Find where the given text appears and provide that cell's center as [x, y] coordinate. 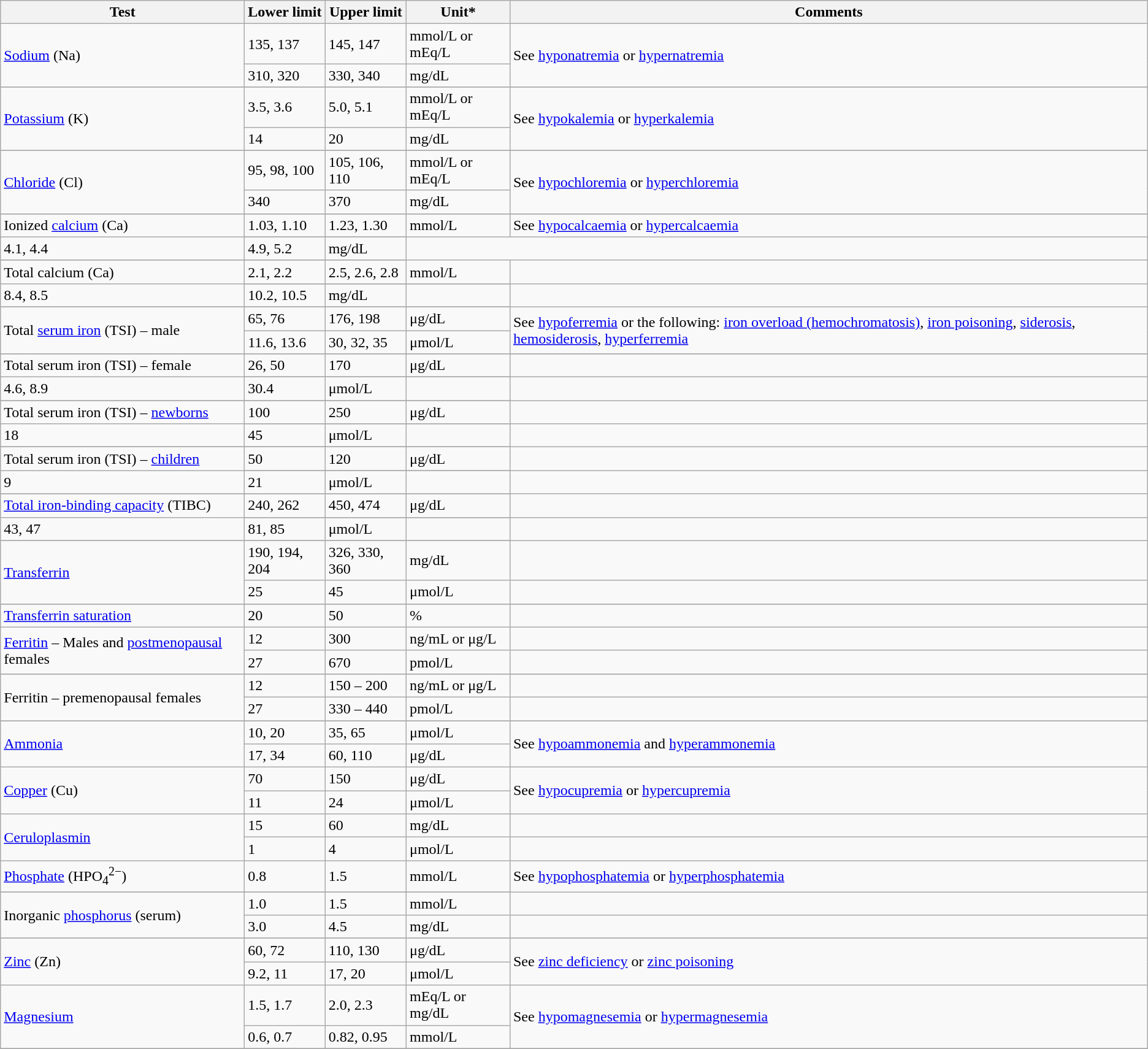
4.1, 4.4 [123, 248]
340 [285, 202]
450, 474 [365, 505]
See hypocalcaemia or hypercalcaemia [828, 225]
1.5, 1.7 [285, 1005]
10, 20 [285, 732]
120 [365, 459]
17, 20 [365, 974]
Total serum iron (TSI) – children [123, 459]
110, 130 [365, 950]
170 [365, 366]
3.5, 3.6 [285, 107]
Total serum iron (TSI) – female [123, 366]
1.0 [285, 904]
See zinc deficiency or zinc poisoning [828, 962]
See hyponatremia or hypernatremia [828, 55]
4.6, 8.9 [123, 389]
21 [285, 482]
310, 320 [285, 75]
60 [365, 826]
100 [285, 412]
Inorganic phosphorus (serum) [123, 915]
See hypocupremia or hypercupremia [828, 791]
150 – 200 [365, 685]
Total iron-binding capacity (TIBC) [123, 505]
176, 198 [365, 318]
Upper limit [365, 12]
Ionized calcium (Ca) [123, 225]
4.5 [365, 927]
240, 262 [285, 505]
Transferrin saturation [123, 615]
105, 106, 110 [365, 171]
% [459, 615]
30.4 [285, 389]
43, 47 [123, 529]
330 – 440 [365, 709]
18 [123, 436]
Ferritin – Males and postmenopausal females [123, 650]
14 [285, 139]
95, 98, 100 [285, 171]
9 [123, 482]
See hypophosphatemia or hyperphosphatemia [828, 876]
300 [365, 639]
Lower limit [285, 12]
26, 50 [285, 366]
Magnesium [123, 1017]
326, 330, 360 [365, 561]
3.0 [285, 927]
370 [365, 202]
mEq/L or mg/dL [459, 1005]
1.23, 1.30 [365, 225]
See hypoferremia or the following: iron overload (hemochromatosis), iron poisoning, siderosis, hemosiderosis, hyperferremia [828, 330]
670 [365, 662]
9.2, 11 [285, 974]
Potassium (K) [123, 119]
0.8 [285, 876]
8.4, 8.5 [123, 295]
25 [285, 592]
70 [285, 779]
150 [365, 779]
2.5, 2.6, 2.8 [365, 272]
4.9, 5.2 [285, 248]
30, 32, 35 [365, 342]
10.2, 10.5 [285, 295]
250 [365, 412]
190, 194, 204 [285, 561]
Ammonia [123, 744]
11.6, 13.6 [285, 342]
Total serum iron (TSI) – newborns [123, 412]
5.0, 5.1 [365, 107]
60, 110 [365, 756]
0.82, 0.95 [365, 1037]
1.03, 1.10 [285, 225]
Total serum iron (TSI) – male [123, 330]
330, 340 [365, 75]
Zinc (Zn) [123, 962]
0.6, 0.7 [285, 1037]
Ceruloplasmin [123, 837]
11 [285, 802]
17, 34 [285, 756]
Comments [828, 12]
24 [365, 802]
1 [285, 849]
See hypoammonemia and hyperammonemia [828, 744]
Transferrin [123, 572]
Chloride (Cl) [123, 182]
81, 85 [285, 529]
65, 76 [285, 318]
Test [123, 12]
See hypochloremia or hyperchloremia [828, 182]
2.0, 2.3 [365, 1005]
Ferritin – premenopausal females [123, 697]
Unit* [459, 12]
See hypokalemia or hyperkalemia [828, 119]
2.1, 2.2 [285, 272]
4 [365, 849]
15 [285, 826]
145, 147 [365, 44]
35, 65 [365, 732]
Phosphate (HPO42−) [123, 876]
Copper (Cu) [123, 791]
Total calcium (Ca) [123, 272]
Sodium (Na) [123, 55]
See hypomagnesemia or hypermagnesemia [828, 1017]
135, 137 [285, 44]
60, 72 [285, 950]
